Return the [X, Y] coordinate for the center point of the cell that contains the specified text.  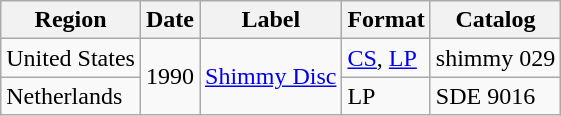
Shimmy Disc [271, 77]
Region [71, 20]
Date [170, 20]
Label [271, 20]
LP [386, 96]
Format [386, 20]
CS, LP [386, 58]
Netherlands [71, 96]
shimmy 029 [495, 58]
SDE 9016 [495, 96]
United States [71, 58]
1990 [170, 77]
Catalog [495, 20]
